From the cell containing the given text, extract its center point as (X, Y) coordinate. 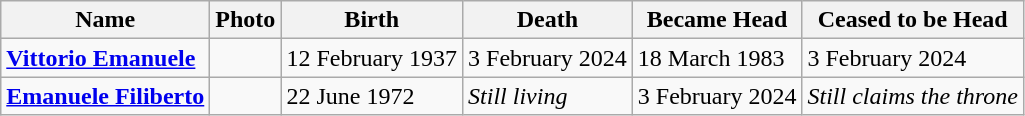
22 June 1972 (372, 96)
Photo (246, 20)
Birth (372, 20)
Vittorio Emanuele (106, 58)
Ceased to be Head (912, 20)
Name (106, 20)
18 March 1983 (717, 58)
Still claims the throne (912, 96)
Death (548, 20)
Emanuele Filiberto (106, 96)
Became Head (717, 20)
Still living (548, 96)
12 February 1937 (372, 58)
